Identify which cell holds the provided text, then report its [x, y] central coordinate. 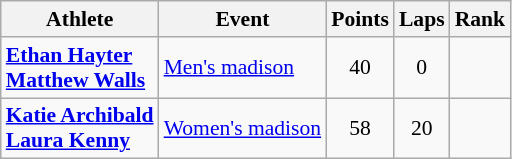
Points [360, 19]
Ethan HayterMatthew Walls [80, 68]
58 [360, 128]
40 [360, 68]
Women's madison [243, 128]
Event [243, 19]
Men's madison [243, 68]
Katie ArchibaldLaura Kenny [80, 128]
20 [422, 128]
0 [422, 68]
Athlete [80, 19]
Rank [480, 19]
Laps [422, 19]
